Pinpoint the cell where the given text exists, returning its [x, y] midpoint coordinate. 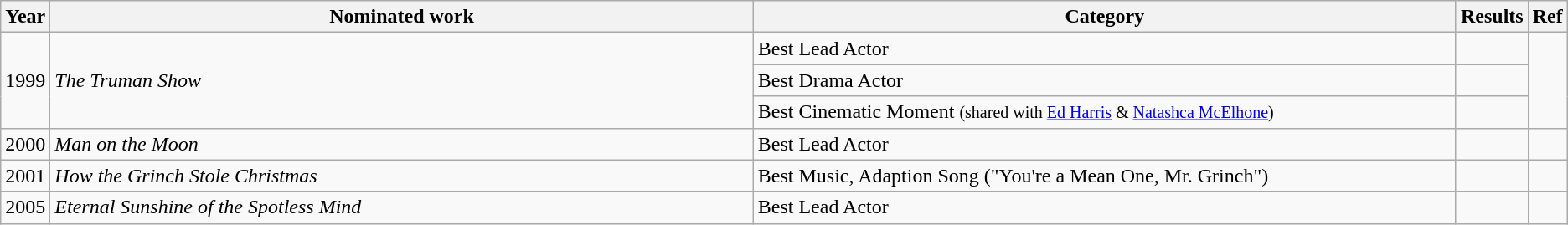
Category [1104, 17]
Best Cinematic Moment (shared with Ed Harris & Natashca McElhone) [1104, 112]
How the Grinch Stole Christmas [402, 176]
2001 [25, 176]
Best Music, Adaption Song ("You're a Mean One, Mr. Grinch") [1104, 176]
Year [25, 17]
2000 [25, 144]
Nominated work [402, 17]
The Truman Show [402, 80]
Man on the Moon [402, 144]
Ref [1548, 17]
Best Drama Actor [1104, 80]
Results [1492, 17]
1999 [25, 80]
Eternal Sunshine of the Spotless Mind [402, 207]
2005 [25, 207]
